Search for the cell housing the specified text and yield its (x, y) center coordinate. 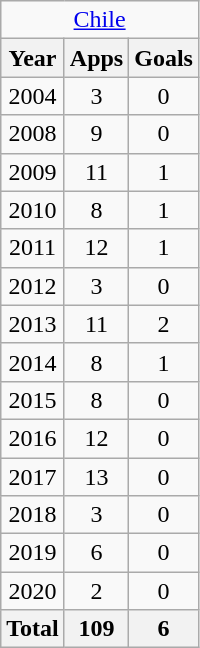
Chile (100, 20)
2008 (33, 134)
2014 (33, 362)
2010 (33, 210)
Goals (164, 58)
Year (33, 58)
2020 (33, 591)
Total (33, 629)
13 (96, 477)
2015 (33, 400)
2009 (33, 172)
Apps (96, 58)
2019 (33, 553)
2013 (33, 324)
2011 (33, 248)
2018 (33, 515)
2017 (33, 477)
9 (96, 134)
109 (96, 629)
2012 (33, 286)
2016 (33, 438)
2004 (33, 96)
